Pinpoint the cell where the given text exists, returning its [x, y] midpoint coordinate. 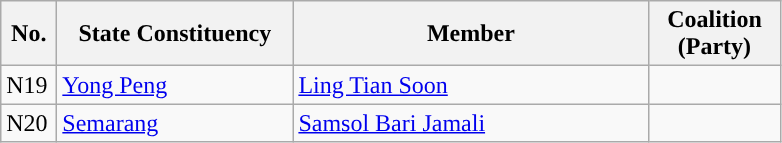
Ling Tian Soon [471, 85]
N20 [29, 123]
Yong Peng [175, 85]
N19 [29, 85]
Semarang [175, 123]
Member [471, 34]
No. [29, 34]
Samsol Bari Jamali [471, 123]
Coalition (Party) [714, 34]
State Constituency [175, 34]
